Return (X, Y) of the center of cell containing provided text 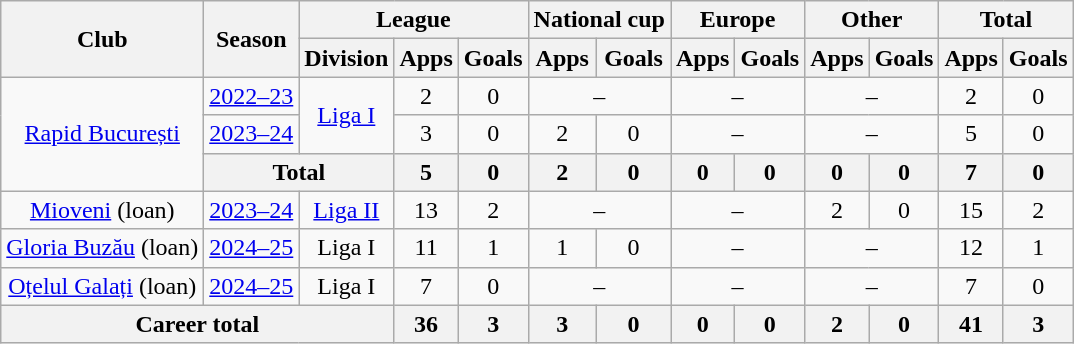
Mioveni (loan) (102, 210)
Rapid București (102, 134)
Gloria Buzău (loan) (102, 248)
Other (872, 20)
15 (971, 210)
Club (102, 39)
41 (971, 324)
National cup (599, 20)
11 (426, 248)
Liga II (346, 210)
Oțelul Galați (loan) (102, 286)
Europe (737, 20)
League (414, 20)
12 (971, 248)
36 (426, 324)
Career total (198, 324)
13 (426, 210)
2022–23 (252, 96)
Division (346, 58)
Season (252, 39)
